Return the (x, y) coordinate for the center point of the cell that contains the specified text.  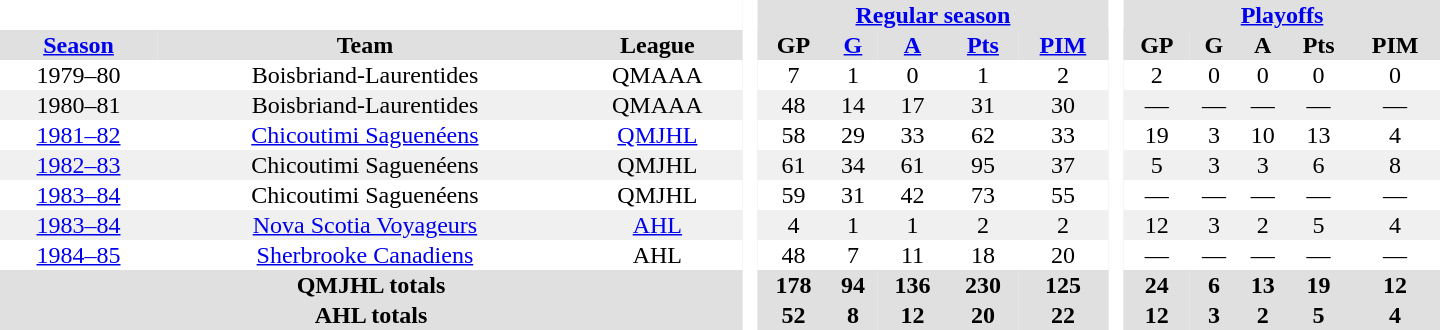
Season (78, 45)
125 (1063, 285)
55 (1063, 195)
1981–82 (78, 135)
14 (854, 105)
1982–83 (78, 165)
95 (983, 165)
59 (793, 195)
58 (793, 135)
1979–80 (78, 75)
Playoffs (1282, 15)
League (658, 45)
52 (793, 315)
24 (1157, 285)
10 (1262, 135)
22 (1063, 315)
178 (793, 285)
Sherbrooke Canadiens (365, 255)
34 (854, 165)
73 (983, 195)
37 (1063, 165)
Regular season (933, 15)
29 (854, 135)
230 (983, 285)
30 (1063, 105)
AHL totals (371, 315)
1984–85 (78, 255)
18 (983, 255)
1980–81 (78, 105)
17 (912, 105)
94 (854, 285)
11 (912, 255)
136 (912, 285)
62 (983, 135)
QMJHL totals (371, 285)
Team (365, 45)
42 (912, 195)
Nova Scotia Voyageurs (365, 225)
